Provide the [X, Y] coordinate of the cell's center where the given text is located.  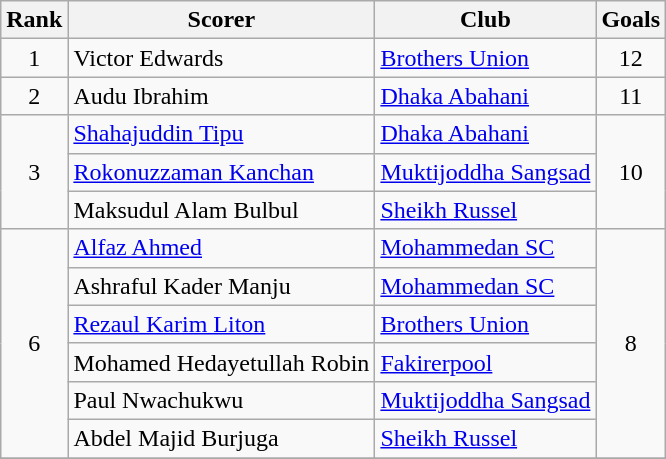
Club [486, 20]
Audu Ibrahim [222, 96]
8 [631, 343]
10 [631, 172]
1 [34, 58]
11 [631, 96]
Fakirerpool [486, 362]
Shahajuddin Tipu [222, 134]
Rokonuzzaman Kanchan [222, 172]
6 [34, 343]
12 [631, 58]
Alfaz Ahmed [222, 248]
2 [34, 96]
Maksudul Alam Bulbul [222, 210]
Scorer [222, 20]
Goals [631, 20]
Rezaul Karim Liton [222, 324]
Mohamed Hedayetullah Robin [222, 362]
3 [34, 172]
Ashraful Kader Manju [222, 286]
Rank [34, 20]
Paul Nwachukwu [222, 400]
Victor Edwards [222, 58]
Abdel Majid Burjuga [222, 438]
